For the text-containing cell, return its midpoint in (X, Y) coordinate format. 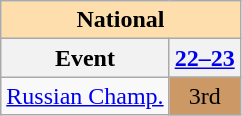
National (120, 20)
Russian Champ. (85, 96)
3rd (204, 96)
Event (85, 58)
22–23 (204, 58)
